Scan for the cell matching the given text and deliver its (x, y) coordinate at center. 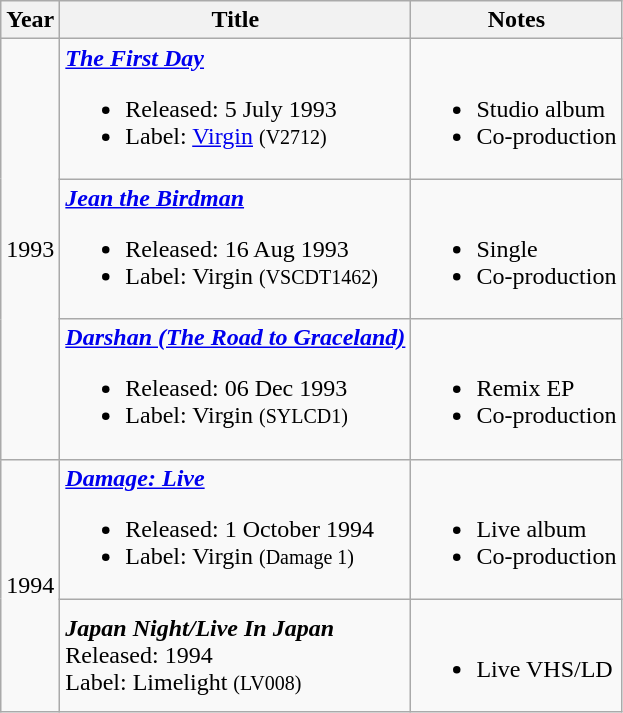
Studio albumCo-production (516, 109)
1994 (30, 586)
Jean the BirdmanReleased: 16 Aug 1993Label: Virgin (VSCDT1462) (236, 249)
Year (30, 20)
Notes (516, 20)
Darshan (The Road to Graceland)Released: 06 Dec 1993Label: Virgin (SYLCD1) (236, 389)
Title (236, 20)
1993 (30, 249)
Damage: LiveReleased: 1 October 1994Label: Virgin (Damage 1) (236, 529)
Live albumCo-production (516, 529)
Live VHS/LD (516, 656)
Remix EPCo-production (516, 389)
The First DayReleased: 5 July 1993Label: Virgin (V2712) (236, 109)
SingleCo-production (516, 249)
Japan Night/Live In JapanReleased: 1994Label: Limelight (LV008) (236, 656)
